Output the (X, Y) coordinate of the center of the cell containing the given text.  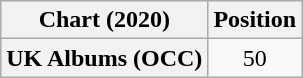
Position (255, 20)
Chart (2020) (104, 20)
UK Albums (OCC) (104, 58)
50 (255, 58)
